Scan for the cell matching the given text and deliver its [x, y] coordinate at center. 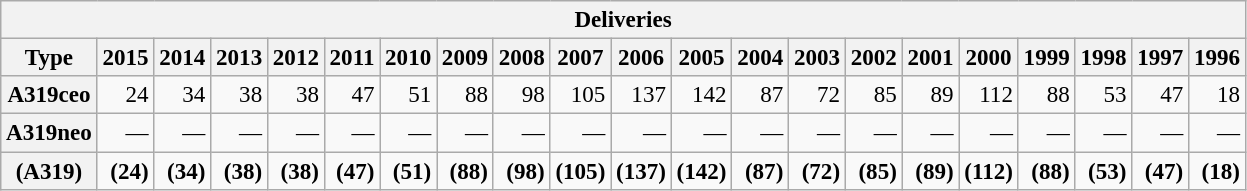
(34) [182, 171]
1998 [1104, 58]
2011 [352, 58]
A319neo [49, 133]
2001 [930, 58]
(53) [1104, 171]
2004 [760, 58]
87 [760, 95]
1999 [1046, 58]
142 [702, 95]
112 [988, 95]
2015 [126, 58]
1996 [1218, 58]
51 [408, 95]
2002 [874, 58]
2014 [182, 58]
(89) [930, 171]
Deliveries [624, 20]
1997 [1160, 58]
2000 [988, 58]
2012 [296, 58]
(112) [988, 171]
72 [818, 95]
(105) [580, 171]
2003 [818, 58]
2010 [408, 58]
A319ceo [49, 95]
(51) [408, 171]
34 [182, 95]
(24) [126, 171]
2006 [642, 58]
18 [1218, 95]
2008 [522, 58]
2007 [580, 58]
(142) [702, 171]
105 [580, 95]
(98) [522, 171]
2013 [240, 58]
(72) [818, 171]
(87) [760, 171]
2009 [466, 58]
89 [930, 95]
24 [126, 95]
2005 [702, 58]
(A319) [49, 171]
Type [49, 58]
(137) [642, 171]
(85) [874, 171]
98 [522, 95]
53 [1104, 95]
85 [874, 95]
137 [642, 95]
(18) [1218, 171]
